Extract the (x, y) coordinate from the center of the cell holding the provided text.  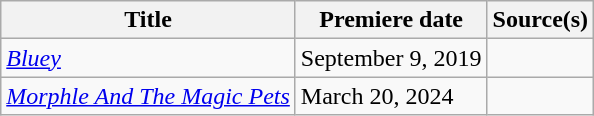
Morphle And The Magic Pets (148, 96)
Bluey (148, 58)
Title (148, 20)
Premiere date (391, 20)
Source(s) (540, 20)
September 9, 2019 (391, 58)
March 20, 2024 (391, 96)
